Output the (x, y) coordinate of the center of the cell containing the given text.  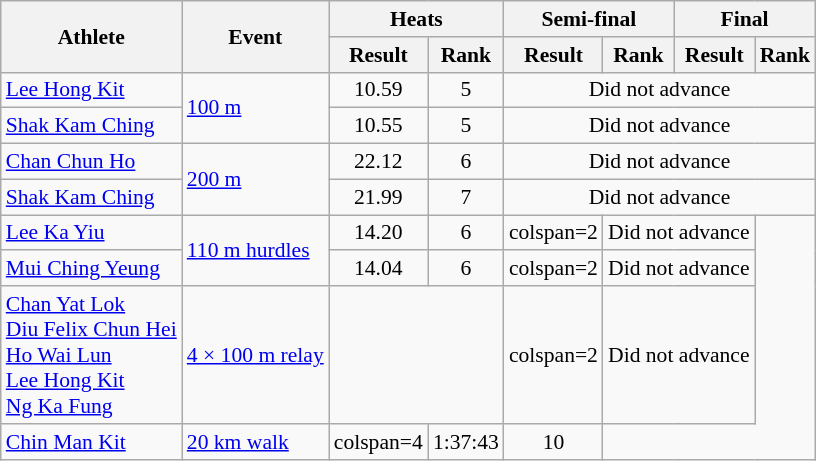
100 m (256, 108)
22.12 (378, 162)
21.99 (378, 197)
colspan=4 (378, 442)
Heats (416, 19)
Semi-final (589, 19)
Mui Ching Yeung (92, 269)
10.59 (378, 90)
Chan Yat LokDiu Felix Chun HeiHo Wai LunLee Hong KitNg Ka Fung (92, 355)
14.20 (378, 233)
Event (256, 36)
110 m hurdles (256, 250)
20 km walk (256, 442)
4 × 100 m relay (256, 355)
10 (554, 442)
10.55 (378, 126)
Final (744, 19)
Lee Ka Yiu (92, 233)
200 m (256, 180)
1:37:43 (466, 442)
Chin Man Kit (92, 442)
Lee Hong Kit (92, 90)
Athlete (92, 36)
7 (466, 197)
14.04 (378, 269)
Chan Chun Ho (92, 162)
